Locate the cell with the specified text and output its [x, y] center coordinate. 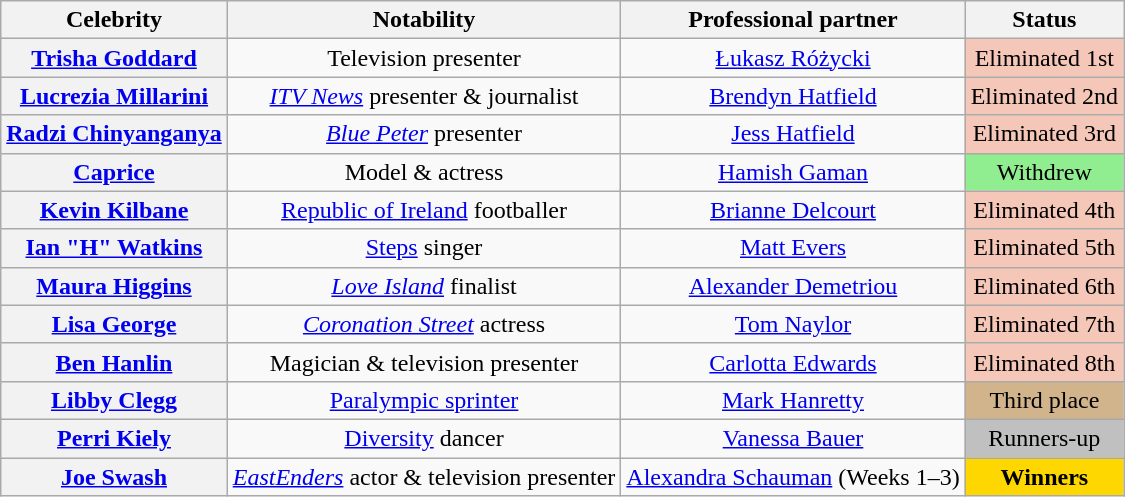
Vanessa Bauer [793, 438]
Caprice [114, 172]
Jess Hatfield [793, 134]
Mark Hanretty [793, 400]
Libby Clegg [114, 400]
Celebrity [114, 20]
Diversity dancer [424, 438]
Eliminated 2nd [1044, 96]
Withdrew [1044, 172]
Trisha Goddard [114, 58]
ITV News presenter & journalist [424, 96]
Steps singer [424, 248]
Alexander Demetriou [793, 286]
Blue Peter presenter [424, 134]
Tom Naylor [793, 324]
Ian "H" Watkins [114, 248]
Winners [1044, 477]
EastEnders actor & television presenter [424, 477]
Brendyn Hatfield [793, 96]
Republic of Ireland footballer [424, 210]
Radzi Chinyanganya [114, 134]
Eliminated 8th [1044, 362]
Paralympic sprinter [424, 400]
Ben Hanlin [114, 362]
Eliminated 4th [1044, 210]
Runners-up [1044, 438]
Professional partner [793, 20]
Joe Swash [114, 477]
Status [1044, 20]
Love Island finalist [424, 286]
Notability [424, 20]
Eliminated 5th [1044, 248]
Łukasz Różycki [793, 58]
Kevin Kilbane [114, 210]
Eliminated 6th [1044, 286]
Coronation Street actress [424, 324]
Eliminated 3rd [1044, 134]
Hamish Gaman [793, 172]
Brianne Delcourt [793, 210]
Maura Higgins [114, 286]
Alexandra Schauman (Weeks 1–3) [793, 477]
Matt Evers [793, 248]
Eliminated 7th [1044, 324]
Lisa George [114, 324]
Television presenter [424, 58]
Third place [1044, 400]
Eliminated 1st [1044, 58]
Model & actress [424, 172]
Magician & television presenter [424, 362]
Carlotta Edwards [793, 362]
Lucrezia Millarini [114, 96]
Perri Kiely [114, 438]
